Capture the cell that displays the provided text and extract its (x, y) central coordinate. 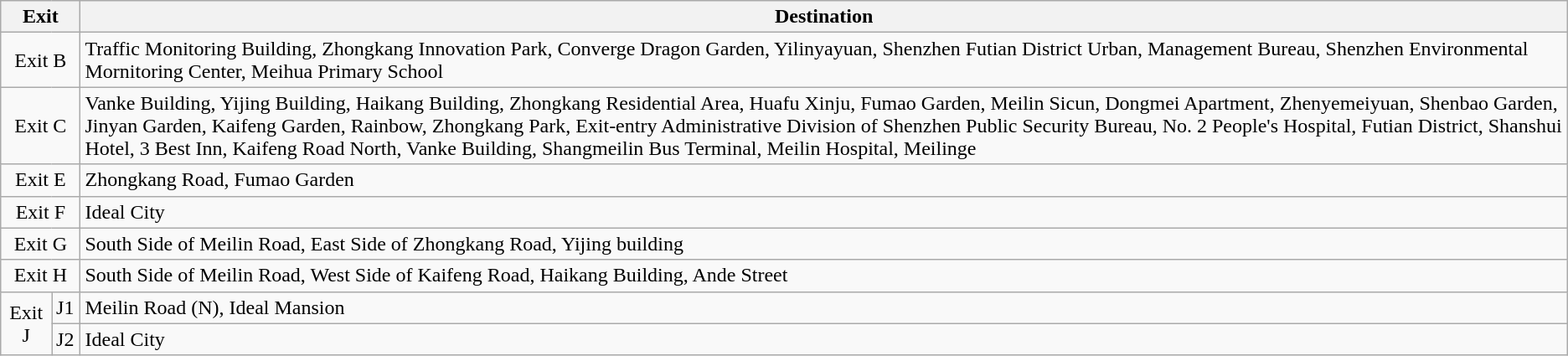
Zhongkang Road, Fumao Garden (824, 180)
Meilin Road (N), Ideal Mansion (824, 307)
Exit F (40, 212)
Exit E (40, 180)
Exit H (40, 276)
J1 (66, 307)
Destination (824, 17)
South Side of Meilin Road, West Side of Kaifeng Road, Haikang Building, Ande Street (824, 276)
Exit (40, 17)
Exit B (40, 60)
Exit G (40, 244)
Exit C (40, 126)
J2 (66, 339)
South Side of Meilin Road, East Side of Zhongkang Road, Yijing building (824, 244)
Exit J (27, 323)
